Provide the (X, Y) coordinate of the cell's center where the given text is located.  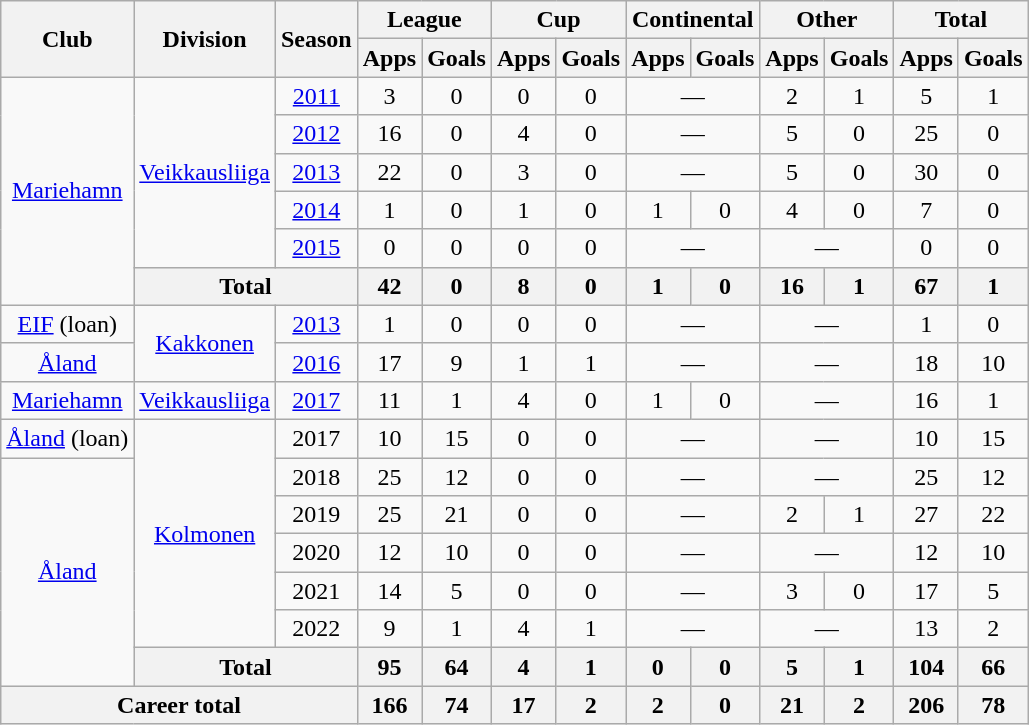
2011 (316, 96)
Career total (179, 705)
14 (389, 591)
7 (926, 210)
Åland (loan) (68, 438)
18 (926, 362)
Cup (558, 20)
30 (926, 172)
67 (926, 286)
74 (457, 705)
2019 (316, 515)
2015 (316, 248)
2012 (316, 134)
Kolmonen (205, 533)
2016 (316, 362)
2018 (316, 477)
Division (205, 39)
League (424, 20)
Kakkonen (205, 343)
Continental (693, 20)
2020 (316, 553)
206 (926, 705)
2021 (316, 591)
8 (523, 286)
104 (926, 667)
EIF (loan) (68, 324)
2022 (316, 629)
Other (827, 20)
Season (316, 39)
11 (389, 400)
66 (993, 667)
166 (389, 705)
2014 (316, 210)
27 (926, 515)
78 (993, 705)
13 (926, 629)
42 (389, 286)
95 (389, 667)
Club (68, 39)
64 (457, 667)
